Extract the [X, Y] coordinate from the center of the cell holding the provided text.  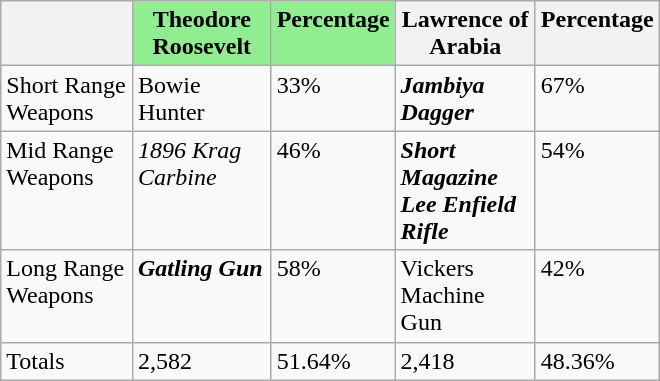
2,418 [465, 361]
46% [333, 190]
Bowie Hunter [202, 98]
Gatling Gun [202, 296]
33% [333, 98]
Mid Range Weapons [67, 190]
Vickers Machine Gun [465, 296]
Jambiya Dagger [465, 98]
58% [333, 296]
54% [597, 190]
Long Range Weapons [67, 296]
Short Range Weapons [67, 98]
51.64% [333, 361]
Theodore Roosevelt [202, 34]
Totals [67, 361]
67% [597, 98]
Short Magazine Lee Enfield Rifle [465, 190]
1896 Krag Carbine [202, 190]
42% [597, 296]
Lawrence of Arabia [465, 34]
2,582 [202, 361]
48.36% [597, 361]
